Determine the (x, y) coordinate at the center of the cell enclosing the given text.  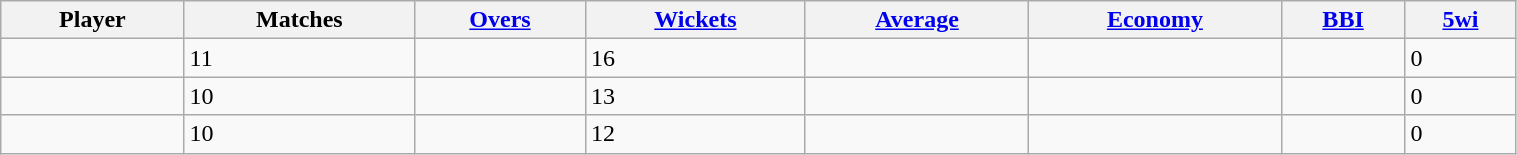
16 (695, 58)
Average (916, 20)
11 (300, 58)
BBI (1343, 20)
5wi (1460, 20)
Wickets (695, 20)
Overs (500, 20)
Economy (1156, 20)
Matches (300, 20)
Player (92, 20)
12 (695, 134)
13 (695, 96)
